Locate the cell with the specified text and output its (x, y) center coordinate. 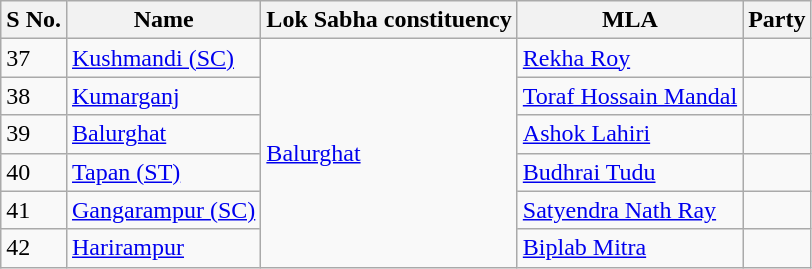
Satyendra Nath Ray (630, 210)
Tapan (ST) (163, 172)
41 (34, 210)
Budhrai Tudu (630, 172)
Biplab Mitra (630, 248)
MLA (630, 20)
42 (34, 248)
S No. (34, 20)
Toraf Hossain Mandal (630, 96)
37 (34, 58)
Kushmandi (SC) (163, 58)
Lok Sabha constituency (389, 20)
Gangarampur (SC) (163, 210)
40 (34, 172)
Ashok Lahiri (630, 134)
Kumarganj (163, 96)
Rekha Roy (630, 58)
39 (34, 134)
Harirampur (163, 248)
Party (777, 20)
38 (34, 96)
Name (163, 20)
